Find where the given text appears and provide that cell's center as (x, y) coordinate. 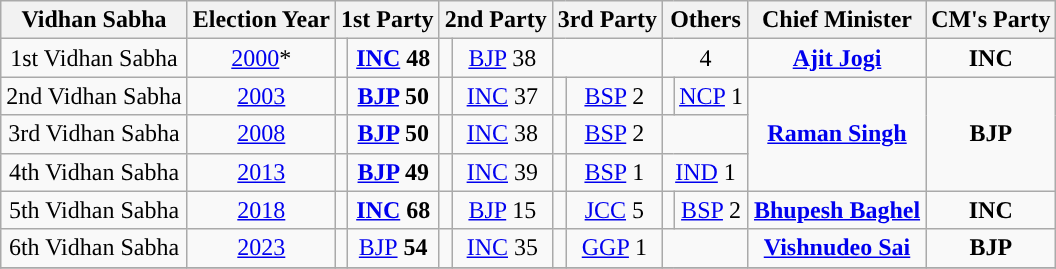
BJP 54 (393, 248)
6th Vidhan Sabha (94, 248)
INC 68 (393, 210)
4 (706, 58)
Others (706, 20)
IND 1 (706, 172)
4th Vidhan Sabha (94, 172)
Raman Singh (836, 134)
Vidhan Sabha (94, 20)
INC 37 (502, 96)
1st Party (387, 20)
2nd Party (496, 20)
BSP 1 (614, 172)
INC 48 (393, 58)
2003 (261, 96)
Bhupesh Baghel (836, 210)
GGP 1 (614, 248)
2018 (261, 210)
Ajit Jogi (836, 58)
Election Year (261, 20)
3rd Party (607, 20)
1st Vidhan Sabha (94, 58)
Vishnudeo Sai (836, 248)
2023 (261, 248)
JCC 5 (614, 210)
3rd Vidhan Sabha (94, 134)
2000* (261, 58)
INC 39 (502, 172)
Chief Minister (836, 20)
2008 (261, 134)
2nd Vidhan Sabha (94, 96)
5th Vidhan Sabha (94, 210)
NCP 1 (712, 96)
INC 38 (502, 134)
BJP 38 (502, 58)
INC 35 (502, 248)
BJP 15 (502, 210)
CM's Party (991, 20)
BJP 49 (393, 172)
2013 (261, 172)
